Locate the cell with the specified text and output its (X, Y) center coordinate. 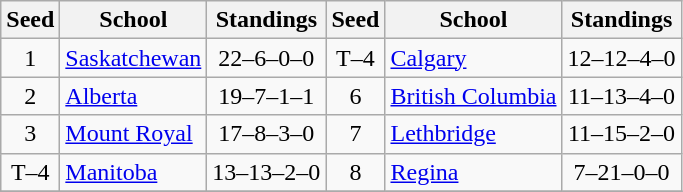
Manitoba (134, 172)
6 (356, 96)
12–12–4–0 (622, 58)
British Columbia (474, 96)
1 (30, 58)
11–13–4–0 (622, 96)
Alberta (134, 96)
3 (30, 134)
11–15–2–0 (622, 134)
Mount Royal (134, 134)
19–7–1–1 (266, 96)
Saskatchewan (134, 58)
2 (30, 96)
Regina (474, 172)
13–13–2–0 (266, 172)
Calgary (474, 58)
17–8–3–0 (266, 134)
7–21–0–0 (622, 172)
Lethbridge (474, 134)
8 (356, 172)
7 (356, 134)
22–6–0–0 (266, 58)
